Capture the cell that displays the provided text and extract its (x, y) central coordinate. 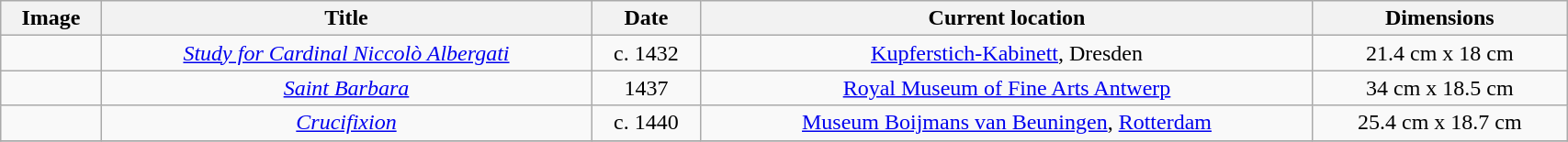
c. 1440 (647, 123)
Image (51, 18)
Kupferstich-Kabinett, Dresden (1007, 53)
1437 (647, 88)
Study for Cardinal Niccolò Albergati (346, 53)
34 cm x 18.5 cm (1440, 88)
21.4 cm x 18 cm (1440, 53)
Crucifixion (346, 123)
Title (346, 18)
Saint Barbara (346, 88)
c. 1432 (647, 53)
25.4 cm x 18.7 cm (1440, 123)
Current location (1007, 18)
Date (647, 18)
Museum Boijmans van Beuningen, Rotterdam (1007, 123)
Royal Museum of Fine Arts Antwerp (1007, 88)
Dimensions (1440, 18)
